Output the [x, y] coordinate of the center of the cell containing the given text.  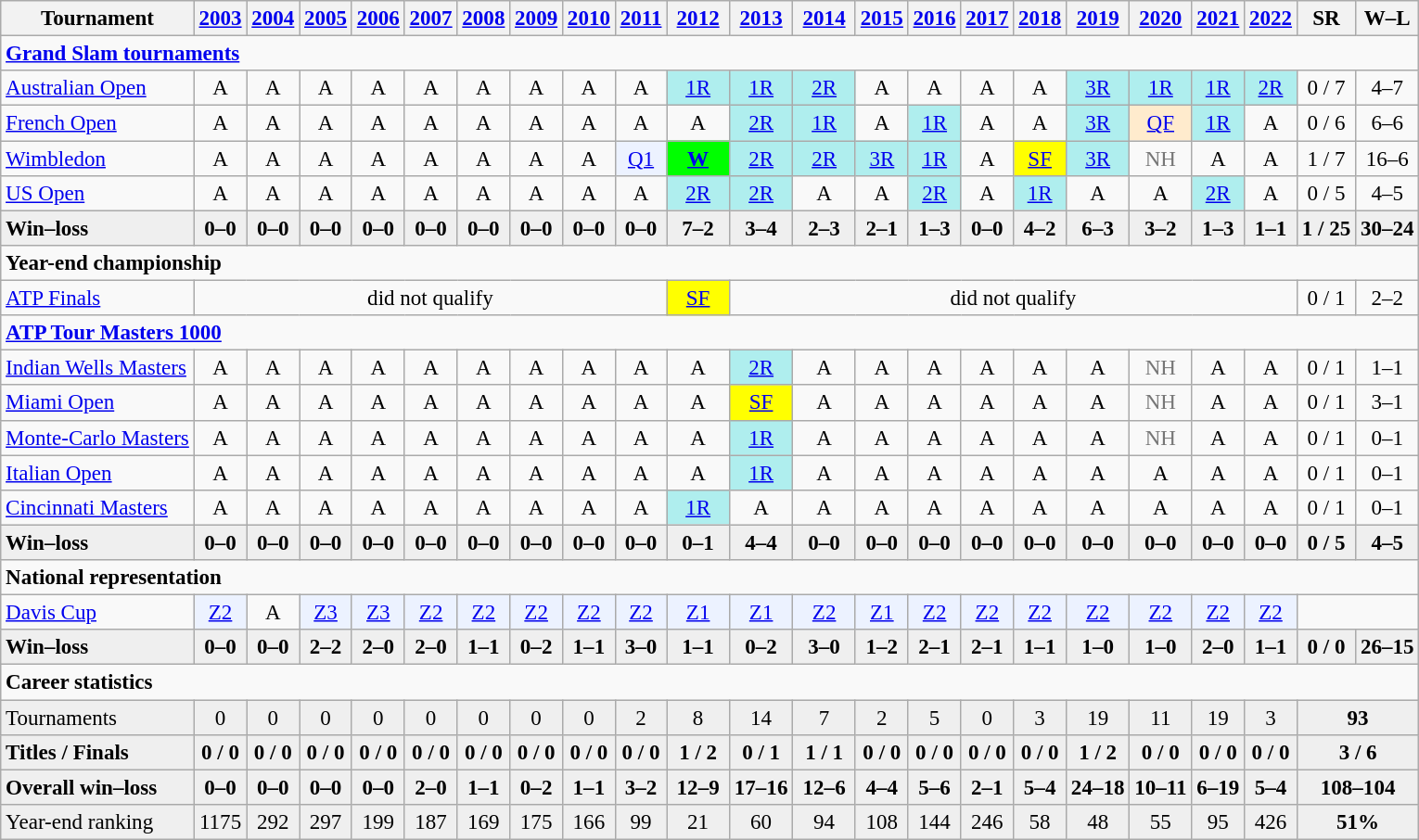
US Open [97, 194]
1 / 1 [825, 753]
2022 [1271, 19]
5–6 [935, 787]
2021 [1219, 19]
14 [761, 718]
1 / 25 [1326, 228]
2016 [935, 19]
144 [935, 822]
4–2 [1041, 228]
426 [1271, 822]
Q1 [641, 159]
SR [1326, 19]
1–2 [881, 647]
2008 [484, 19]
94 [825, 822]
5 [935, 718]
W–L [1387, 19]
60 [761, 822]
French Open [97, 123]
Grand Slam tournaments [710, 54]
ATP Tour Masters 1000 [710, 333]
Indian Wells Masters [97, 368]
2010 [590, 19]
297 [326, 822]
Wimbledon [97, 159]
11 [1161, 718]
2017 [987, 19]
0 / 6 [1326, 123]
2006 [378, 19]
Davis Cup [97, 613]
2015 [881, 19]
7 [825, 718]
51% [1358, 822]
26–15 [1387, 647]
2009 [536, 19]
3–4 [761, 228]
246 [987, 822]
108–104 [1358, 787]
2014 [825, 19]
187 [430, 822]
Australian Open [97, 88]
Year-end championship [710, 263]
2020 [1161, 19]
2018 [1041, 19]
Monte-Carlo Masters [97, 438]
199 [378, 822]
99 [641, 822]
3–1 [1387, 403]
Tournaments [97, 718]
10–11 [1161, 787]
2003 [221, 19]
175 [536, 822]
1175 [221, 822]
21 [698, 822]
Career statistics [710, 682]
2005 [326, 19]
48 [1098, 822]
169 [484, 822]
National representation [710, 578]
12–6 [825, 787]
2013 [761, 19]
7–2 [698, 228]
3 / 6 [1358, 753]
108 [881, 822]
58 [1041, 822]
6–19 [1219, 787]
6–3 [1098, 228]
W [698, 159]
95 [1219, 822]
166 [590, 822]
QF [1161, 123]
16–6 [1387, 159]
17–16 [761, 787]
Year-end ranking [97, 822]
0 / 7 [1326, 88]
Overall win–loss [97, 787]
ATP Finals [97, 299]
2007 [430, 19]
2011 [641, 19]
12–9 [698, 787]
Miami Open [97, 403]
2004 [273, 19]
1 / 7 [1326, 159]
Tournament [97, 19]
8 [698, 718]
Cincinnati Masters [97, 508]
Italian Open [97, 473]
2019 [1098, 19]
30–24 [1387, 228]
93 [1358, 718]
Titles / Finals [97, 753]
2–3 [825, 228]
55 [1161, 822]
292 [273, 822]
6–6 [1387, 123]
4–7 [1387, 88]
24–18 [1098, 787]
2012 [698, 19]
